Scan for the cell matching the given text and deliver its [X, Y] coordinate at center. 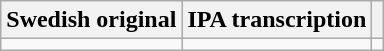
Swedish original [92, 20]
IPA transcription [277, 20]
